Identify which cell holds the provided text, then report its (X, Y) central coordinate. 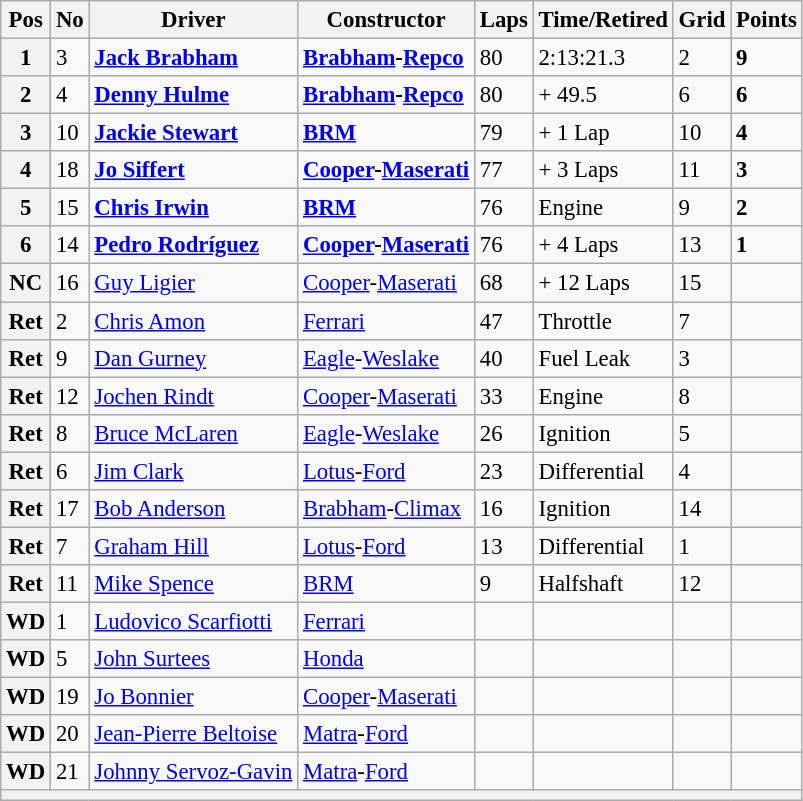
Jackie Stewart (194, 133)
23 (504, 471)
Chris Irwin (194, 208)
Time/Retired (603, 20)
Driver (194, 20)
26 (504, 433)
+ 49.5 (603, 95)
Graham Hill (194, 546)
19 (70, 697)
No (70, 20)
Jack Brabham (194, 58)
NC (26, 283)
21 (70, 772)
Fuel Leak (603, 358)
Chris Amon (194, 321)
Throttle (603, 321)
John Surtees (194, 659)
79 (504, 133)
Halfshaft (603, 584)
Johnny Servoz-Gavin (194, 772)
68 (504, 283)
Jo Bonnier (194, 697)
Denny Hulme (194, 95)
Jim Clark (194, 471)
Mike Spence (194, 584)
20 (70, 734)
Dan Gurney (194, 358)
17 (70, 509)
Bruce McLaren (194, 433)
Pedro Rodríguez (194, 245)
+ 3 Laps (603, 170)
Brabham-Climax (386, 509)
Bob Anderson (194, 509)
33 (504, 396)
Honda (386, 659)
Points (766, 20)
Jean-Pierre Beltoise (194, 734)
18 (70, 170)
+ 12 Laps (603, 283)
Pos (26, 20)
47 (504, 321)
+ 1 Lap (603, 133)
Jochen Rindt (194, 396)
Guy Ligier (194, 283)
Constructor (386, 20)
+ 4 Laps (603, 245)
Jo Siffert (194, 170)
40 (504, 358)
Laps (504, 20)
77 (504, 170)
Ludovico Scarfiotti (194, 621)
2:13:21.3 (603, 58)
Grid (702, 20)
